Extract the (X, Y) coordinate from the center of the cell holding the provided text.  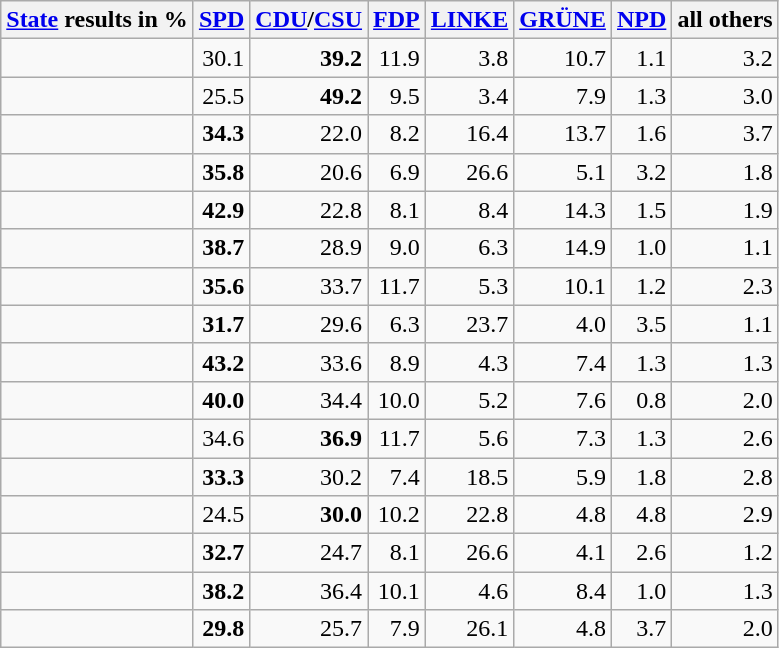
39.2 (309, 58)
18.5 (469, 477)
22.0 (309, 134)
2.8 (725, 477)
10.7 (563, 58)
49.2 (309, 96)
5.3 (469, 286)
40.0 (221, 400)
33.6 (309, 362)
CDU/CSU (309, 20)
9.5 (397, 96)
25.7 (309, 629)
State results in % (98, 20)
35.8 (221, 172)
5.9 (563, 477)
7.6 (563, 400)
FDP (397, 20)
32.7 (221, 553)
6.9 (397, 172)
1.6 (641, 134)
36.4 (309, 591)
4.1 (563, 553)
38.7 (221, 248)
1.5 (641, 210)
16.4 (469, 134)
29.6 (309, 324)
29.8 (221, 629)
1.9 (725, 210)
0.8 (641, 400)
34.3 (221, 134)
30.0 (309, 515)
9.0 (397, 248)
23.7 (469, 324)
GRÜNE (563, 20)
10.0 (397, 400)
30.2 (309, 477)
5.1 (563, 172)
25.5 (221, 96)
3.0 (725, 96)
43.2 (221, 362)
NPD (641, 20)
2.3 (725, 286)
30.1 (221, 58)
3.5 (641, 324)
20.6 (309, 172)
28.9 (309, 248)
33.3 (221, 477)
14.3 (563, 210)
13.7 (563, 134)
34.6 (221, 438)
SPD (221, 20)
36.9 (309, 438)
3.8 (469, 58)
34.4 (309, 400)
8.9 (397, 362)
LINKE (469, 20)
42.9 (221, 210)
5.2 (469, 400)
31.7 (221, 324)
38.2 (221, 591)
3.4 (469, 96)
4.6 (469, 591)
11.9 (397, 58)
24.7 (309, 553)
8.2 (397, 134)
33.7 (309, 286)
4.3 (469, 362)
all others (725, 20)
4.0 (563, 324)
24.5 (221, 515)
10.2 (397, 515)
35.6 (221, 286)
7.3 (563, 438)
14.9 (563, 248)
5.6 (469, 438)
26.1 (469, 629)
2.9 (725, 515)
